Find where the given text appears and provide that cell's center as (X, Y) coordinate. 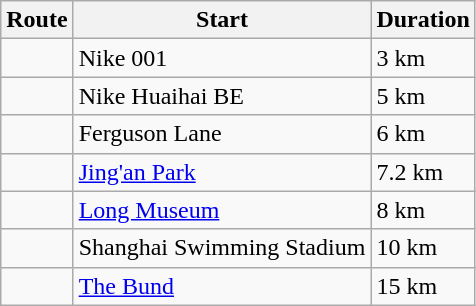
6 km (423, 134)
Long Museum (222, 210)
Ferguson Lane (222, 134)
Shanghai Swimming Stadium (222, 248)
5 km (423, 96)
Start (222, 20)
Nike 001 (222, 58)
The Bund (222, 286)
3 km (423, 58)
Jing'an Park (222, 172)
7.2 km (423, 172)
Duration (423, 20)
Nike Huaihai BE (222, 96)
15 km (423, 286)
10 km (423, 248)
Route (37, 20)
8 km (423, 210)
